From the cell containing the given text, extract its center point as [X, Y] coordinate. 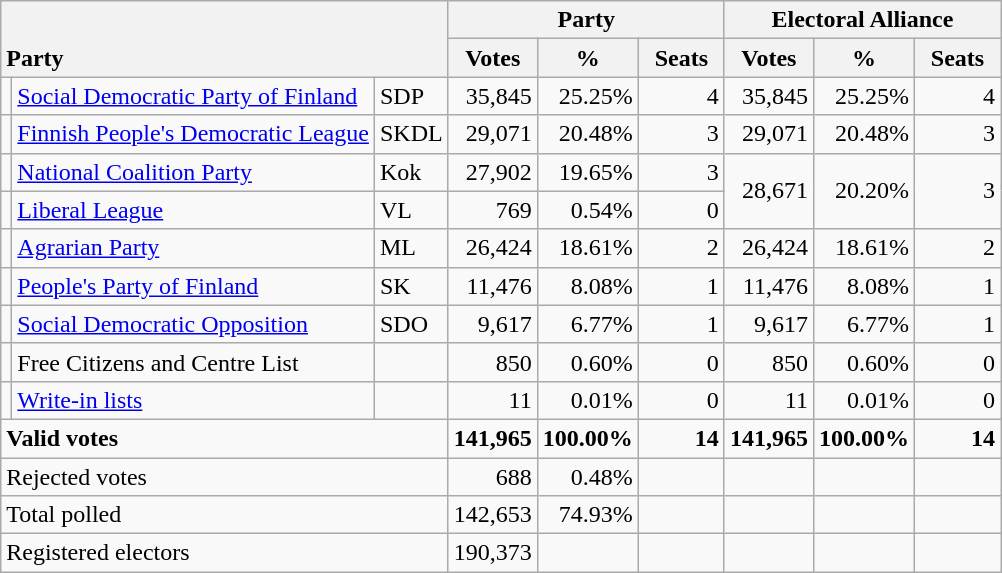
Social Democratic Opposition [194, 324]
SDO [411, 324]
National Coalition Party [194, 172]
SK [411, 286]
Registered electors [224, 553]
74.93% [588, 515]
0.48% [588, 477]
27,902 [492, 172]
Total polled [224, 515]
190,373 [492, 553]
People's Party of Finland [194, 286]
Finnish People's Democratic League [194, 134]
Electoral Alliance [862, 20]
20.20% [864, 191]
19.65% [588, 172]
SKDL [411, 134]
Agrarian Party [194, 248]
Free Citizens and Centre List [194, 362]
769 [492, 210]
VL [411, 210]
Rejected votes [224, 477]
Kok [411, 172]
142,653 [492, 515]
28,671 [768, 191]
SDP [411, 96]
ML [411, 248]
688 [492, 477]
Write-in lists [194, 400]
Social Democratic Party of Finland [194, 96]
0.54% [588, 210]
Liberal League [194, 210]
Valid votes [224, 438]
